Find where the given text appears and provide that cell's center as (X, Y) coordinate. 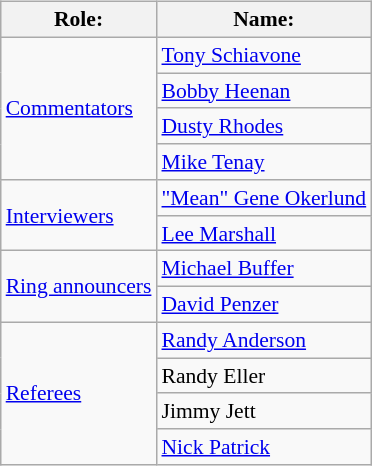
Nick Patrick (264, 447)
Name: (264, 20)
Mike Tenay (264, 162)
Role: (79, 20)
Interviewers (79, 216)
Dusty Rhodes (264, 126)
Randy Anderson (264, 340)
Lee Marshall (264, 233)
Michael Buffer (264, 269)
Commentators (79, 108)
Randy Eller (264, 376)
"Mean" Gene Okerlund (264, 198)
Tony Schiavone (264, 55)
Bobby Heenan (264, 91)
David Penzer (264, 305)
Ring announcers (79, 286)
Jimmy Jett (264, 411)
Referees (79, 393)
